Find where the given text appears and provide that cell's center as [x, y] coordinate. 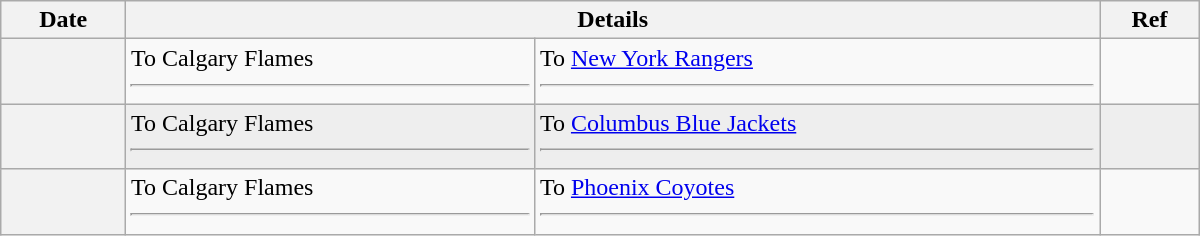
To New York Rangers [816, 72]
Date [64, 20]
To Phoenix Coyotes [816, 202]
To Columbus Blue Jackets [816, 136]
Details [613, 20]
Ref [1150, 20]
